Detect which cell encompasses the target text, then output its (X, Y) center coordinate. 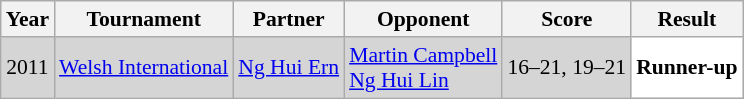
Score (566, 19)
Tournament (144, 19)
Year (28, 19)
Martin Campbell Ng Hui Lin (423, 68)
Welsh International (144, 68)
Result (686, 19)
Partner (288, 19)
16–21, 19–21 (566, 68)
Runner-up (686, 68)
Opponent (423, 19)
2011 (28, 68)
Ng Hui Ern (288, 68)
